Capture the cell that displays the provided text and extract its [X, Y] central coordinate. 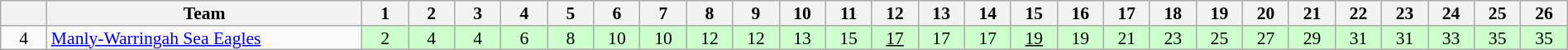
13 [941, 13]
15 [1034, 13]
11 [849, 13]
9 [756, 13]
6 [617, 13]
7 [663, 13]
12 [895, 13]
10 [802, 13]
18 [1173, 13]
14 [987, 13]
24 [1451, 13]
17 [1126, 13]
5 [571, 13]
8 [710, 13]
3 [478, 13]
23 [1405, 13]
2 [432, 13]
Team [205, 13]
1 [385, 13]
16 [1080, 13]
20 [1265, 13]
22 [1358, 13]
19 [1219, 13]
25 [1498, 13]
21 [1312, 13]
4 [524, 13]
26 [1545, 13]
